Provide the [x, y] coordinate of the cell's center where the given text is located.  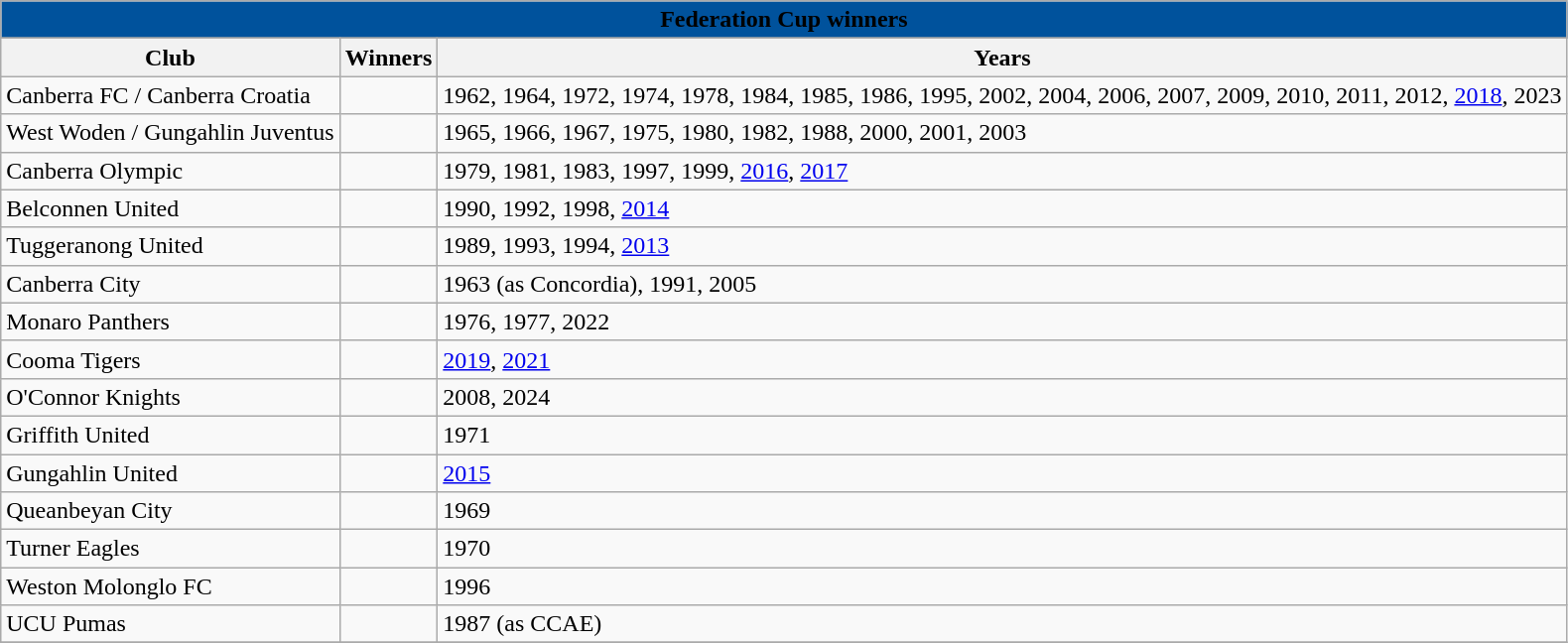
Griffith United [171, 435]
Gungahlin United [171, 473]
Queanbeyan City [171, 511]
Canberra FC / Canberra Croatia [171, 95]
O'Connor Knights [171, 397]
1979, 1981, 1983, 1997, 1999, 2016, 2017 [1002, 171]
2008, 2024 [1002, 397]
Winners [389, 58]
Turner Eagles [171, 549]
West Woden / Gungahlin Juventus [171, 133]
Federation Cup winners [784, 20]
1971 [1002, 435]
Tuggeranong United [171, 246]
1976, 1977, 2022 [1002, 321]
1962, 1964, 1972, 1974, 1978, 1984, 1985, 1986, 1995, 2002, 2004, 2006, 2007, 2009, 2010, 2011, 2012, 2018, 2023 [1002, 95]
Monaro Panthers [171, 321]
Canberra Olympic [171, 171]
2015 [1002, 473]
1990, 1992, 1998, 2014 [1002, 208]
Club [171, 58]
UCU Pumas [171, 624]
1987 (as CCAE) [1002, 624]
1963 (as Concordia), 1991, 2005 [1002, 284]
Cooma Tigers [171, 359]
1989, 1993, 1994, 2013 [1002, 246]
1970 [1002, 549]
Weston Molonglo FC [171, 586]
Canberra City [171, 284]
1996 [1002, 586]
2019, 2021 [1002, 359]
Years [1002, 58]
Belconnen United [171, 208]
1969 [1002, 511]
1965, 1966, 1967, 1975, 1980, 1982, 1988, 2000, 2001, 2003 [1002, 133]
